Determine the [X, Y] coordinate at the center of the cell enclosing the given text.  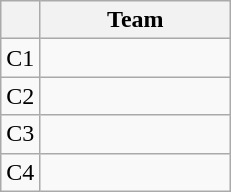
C3 [20, 134]
C1 [20, 58]
C4 [20, 172]
Team [136, 20]
C2 [20, 96]
